Determine the [X, Y] coordinate at the center of the cell enclosing the given text.  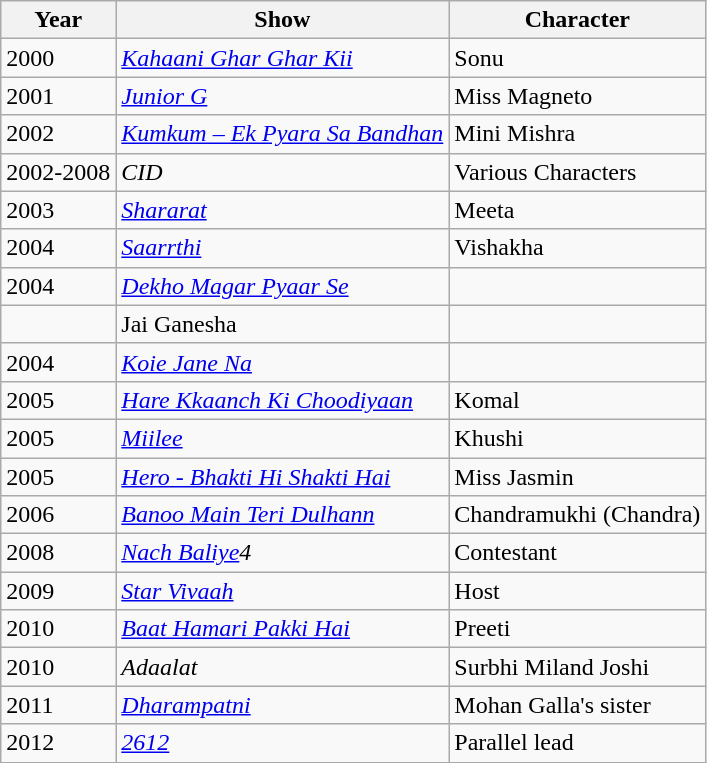
Various Characters [578, 172]
2008 [58, 553]
Banoo Main Teri Dulhann [282, 515]
Jai Ganesha [282, 324]
Shararat [282, 210]
Miss Magneto [578, 96]
Saarrthi [282, 248]
Mini Mishra [578, 134]
Star Vivaah [282, 591]
2002-2008 [58, 172]
Preeti [578, 629]
Hare Kkaanch Ki Choodiyaan [282, 400]
2006 [58, 515]
2000 [58, 58]
Character [578, 20]
Meeta [578, 210]
Mohan Galla's sister [578, 705]
Dekho Magar Pyaar Se [282, 286]
Miilee [282, 438]
Sonu [578, 58]
Kahaani Ghar Ghar Kii [282, 58]
Nach Baliye4 [282, 553]
CID [282, 172]
Kumkum – Ek Pyara Sa Bandhan [282, 134]
Chandramukhi (Chandra) [578, 515]
2011 [58, 705]
Parallel lead [578, 743]
Contestant [578, 553]
2012 [58, 743]
Miss Jasmin [578, 477]
Surbhi Miland Joshi [578, 667]
Adaalat [282, 667]
Junior G [282, 96]
2612 [282, 743]
Dharampatni [282, 705]
Vishakha [578, 248]
Year [58, 20]
2002 [58, 134]
2003 [58, 210]
2009 [58, 591]
Koie Jane Na [282, 362]
Baat Hamari Pakki Hai [282, 629]
Khushi [578, 438]
Komal [578, 400]
Hero - Bhakti Hi Shakti Hai [282, 477]
Host [578, 591]
Show [282, 20]
2001 [58, 96]
